Return the (x, y) coordinate for the center point of the cell that contains the specified text.  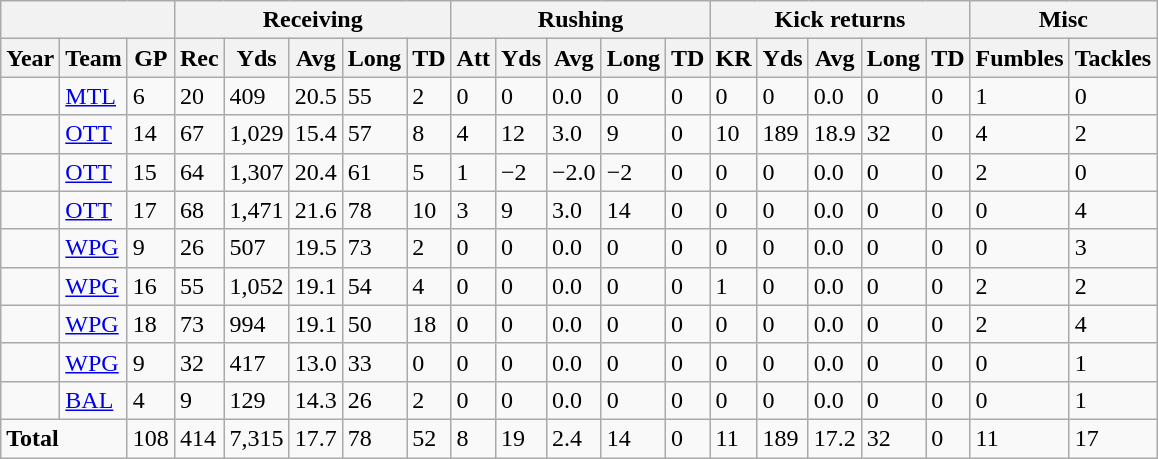
54 (374, 286)
Fumbles (1020, 58)
129 (256, 400)
15 (150, 172)
994 (256, 324)
108 (150, 438)
Team (94, 58)
Year (30, 58)
17.7 (316, 438)
Rec (199, 58)
33 (374, 362)
21.6 (316, 210)
1,307 (256, 172)
13.0 (316, 362)
20.4 (316, 172)
7,315 (256, 438)
19 (520, 438)
GP (150, 58)
18.9 (834, 134)
15.4 (316, 134)
2.4 (574, 438)
12 (520, 134)
19.5 (316, 248)
68 (199, 210)
Misc (1064, 20)
Rushing (580, 20)
6 (150, 96)
61 (374, 172)
64 (199, 172)
17.2 (834, 438)
MTL (94, 96)
14.3 (316, 400)
16 (150, 286)
20.5 (316, 96)
57 (374, 134)
Kick returns (840, 20)
67 (199, 134)
409 (256, 96)
Att (473, 58)
1,471 (256, 210)
414 (199, 438)
1,029 (256, 134)
417 (256, 362)
5 (429, 172)
−2.0 (574, 172)
Total (64, 438)
50 (374, 324)
1,052 (256, 286)
20 (199, 96)
Receiving (312, 20)
52 (429, 438)
507 (256, 248)
BAL (94, 400)
KR (734, 58)
Tackles (1113, 58)
